Pinpoint the cell where the given text exists, returning its [X, Y] midpoint coordinate. 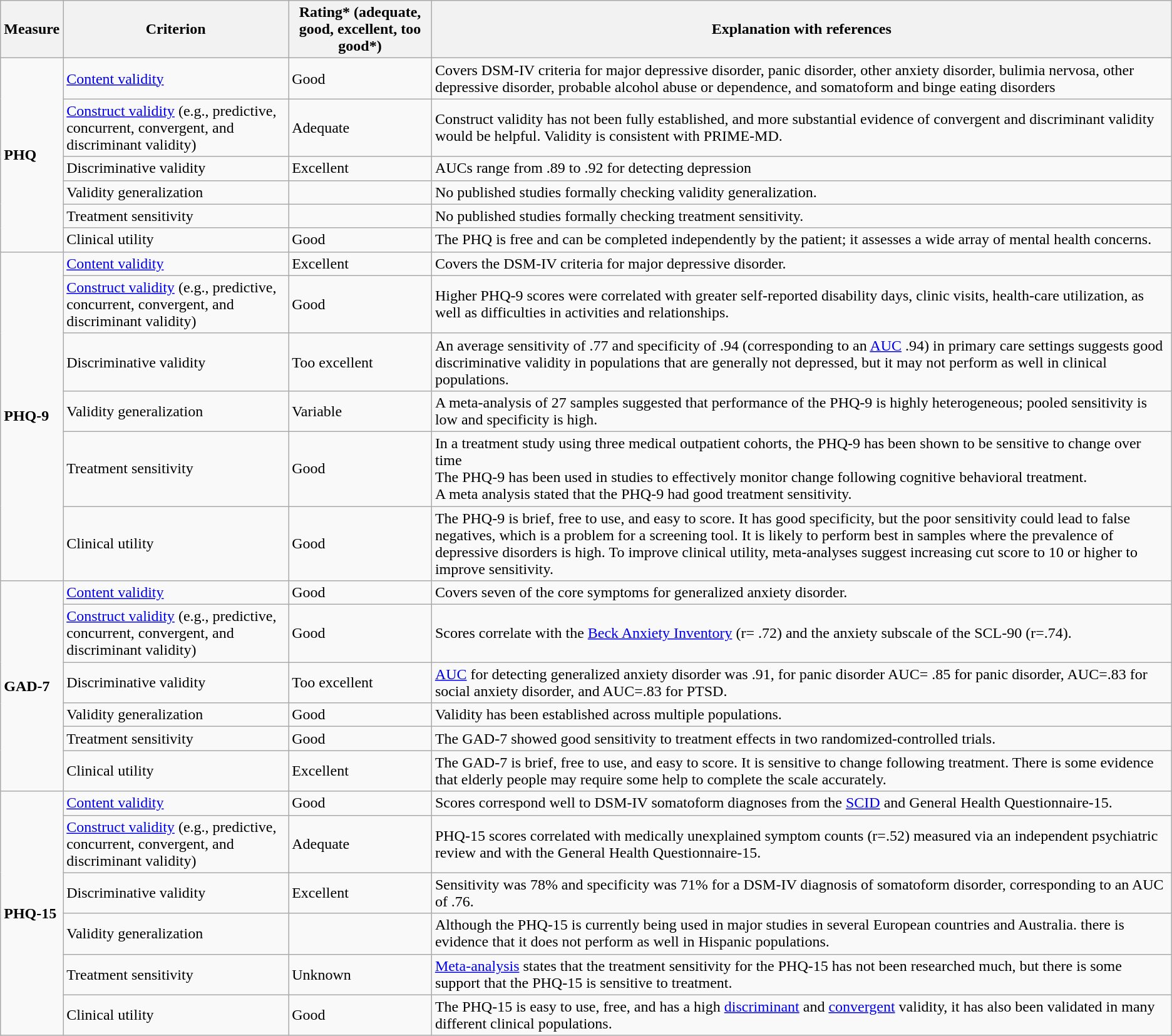
Covers seven of the core symptoms for generalized anxiety disorder. [801, 593]
Sensitivity was 78% and specificity was 71% for a DSM-IV diagnosis of somatoform disorder, corresponding to an AUC of .76. [801, 893]
No published studies formally checking validity generalization. [801, 192]
The GAD-7 showed good sensitivity to treatment effects in two randomized-controlled trials. [801, 739]
Unknown [361, 974]
Covers the DSM-IV criteria for major depressive disorder. [801, 264]
A meta-analysis of 27 samples suggested that performance of the PHQ-9 is highly heterogeneous; pooled sensitivity is low and specificity is high. [801, 411]
The PHQ is free and can be completed independently by the patient; it assesses a wide array of mental health concerns. [801, 240]
Measure [32, 29]
PHQ-15 [32, 913]
Criterion [176, 29]
No published studies formally checking treatment sensitivity. [801, 216]
Scores correspond well to DSM-IV somatoform diagnoses from the SCID and General Health Questionnaire-15. [801, 803]
Explanation with references [801, 29]
Rating* (adequate, good, excellent, too good*) [361, 29]
AUCs range from .89 to .92 for detecting depression [801, 168]
Variable [361, 411]
GAD-7 [32, 686]
PHQ [32, 155]
PHQ-9 [32, 416]
Scores correlate with the Beck Anxiety Inventory (r= .72) and the anxiety subscale of the SCL-90 (r=.74). [801, 633]
Validity has been established across multiple populations. [801, 715]
